Capture the cell that displays the provided text and extract its [x, y] central coordinate. 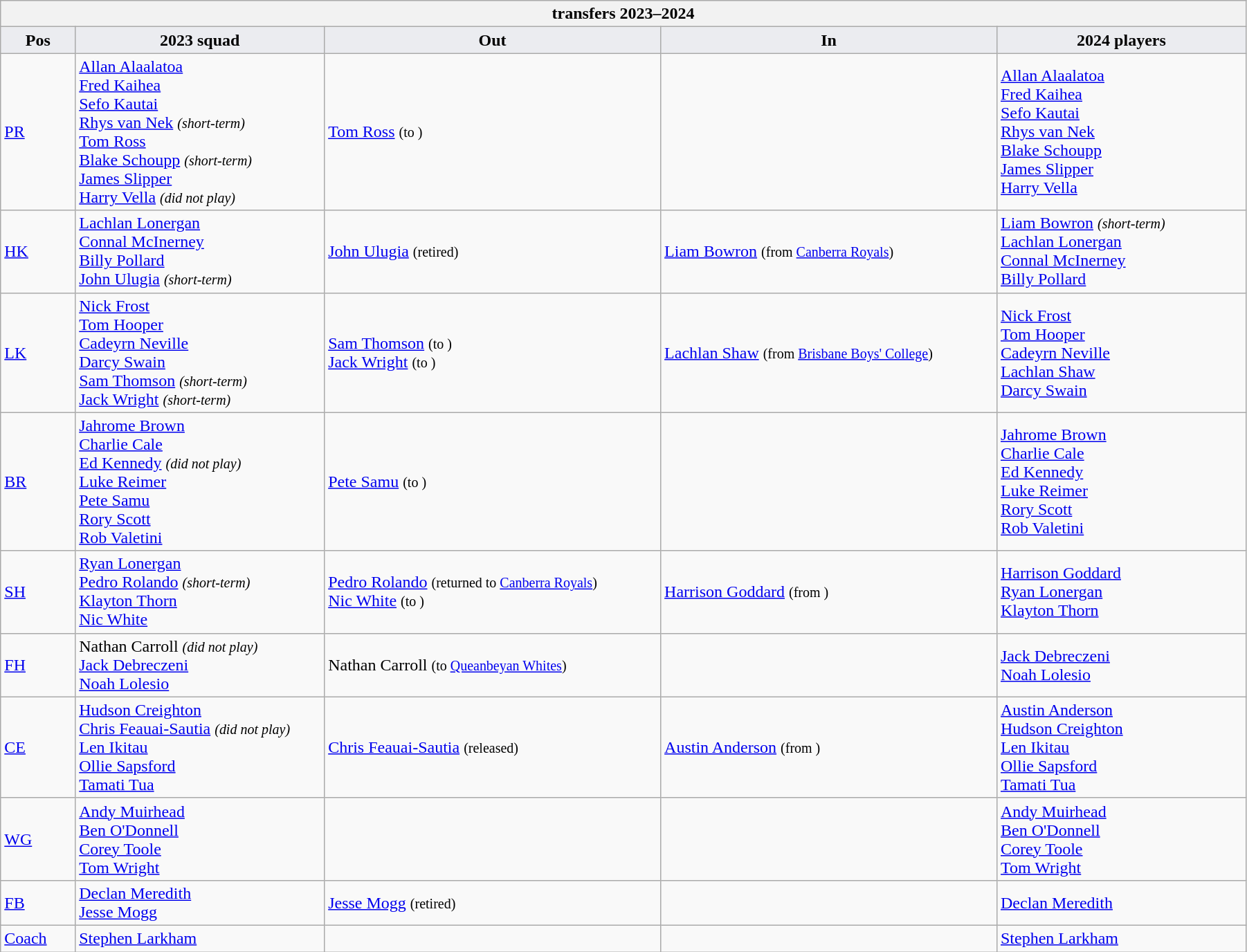
Jesse Mogg (retired) [493, 902]
HK [38, 252]
Nick Frost Tom Hooper Cadeyrn Neville Darcy Swain Sam Thomson (short-term) Jack Wright (short-term) [200, 353]
Pedro Rolando (returned to Canberra Royals) Nic White (to ) [493, 592]
Liam Bowron (short-term) Lachlan Lonergan Connal McInerney Billy Pollard [1121, 252]
2024 players [1121, 40]
John Ulugia (retired) [493, 252]
LK [38, 353]
Declan Meredith [1121, 902]
Ryan Lonergan Pedro Rolando (short-term) Klayton Thorn Nic White [200, 592]
transfers 2023–2024 [623, 14]
Allan Alaalatoa Fred Kaihea Sefo Kautai Rhys van Nek (short-term) Tom Ross Blake Schoupp (short-term) James Slipper Harry Vella (did not play) [200, 131]
Nathan Carroll (to Queanbeyan Whites) [493, 665]
Sam Thomson (to ) Jack Wright (to ) [493, 353]
2023 squad [200, 40]
Pos [38, 40]
Chris Feauai-Sautia (released) [493, 747]
Nick Frost Tom Hooper Cadeyrn Neville Lachlan Shaw Darcy Swain [1121, 353]
BR [38, 482]
Allan Alaalatoa Fred Kaihea Sefo Kautai Rhys van Nek Blake Schoupp James Slipper Harry Vella [1121, 131]
Lachlan Shaw (from Brisbane Boys' College) [829, 353]
PR [38, 131]
Harrison Goddard (from ) [829, 592]
Jack Debreczeni Noah Lolesio [1121, 665]
Liam Bowron (from Canberra Royals) [829, 252]
Tom Ross (to ) [493, 131]
Austin Anderson Hudson Creighton Len Ikitau Ollie Sapsford Tamati Tua [1121, 747]
SH [38, 592]
In [829, 40]
Coach [38, 938]
Jahrome Brown Charlie Cale Ed Kennedy Luke Reimer Rory Scott Rob Valetini [1121, 482]
WG [38, 839]
FB [38, 902]
Pete Samu (to ) [493, 482]
Declan Meredith Jesse Mogg [200, 902]
Out [493, 40]
Hudson Creighton Chris Feauai-Sautia (did not play) Len Ikitau Ollie Sapsford Tamati Tua [200, 747]
CE [38, 747]
Nathan Carroll (did not play) Jack Debreczeni Noah Lolesio [200, 665]
FH [38, 665]
Austin Anderson (from ) [829, 747]
Lachlan Lonergan Connal McInerney Billy Pollard John Ulugia (short-term) [200, 252]
Jahrome Brown Charlie Cale Ed Kennedy (did not play) Luke Reimer Pete Samu Rory Scott Rob Valetini [200, 482]
Harrison Goddard Ryan Lonergan Klayton Thorn [1121, 592]
